Return the [x, y] coordinate for the center point of the cell that contains the specified text.  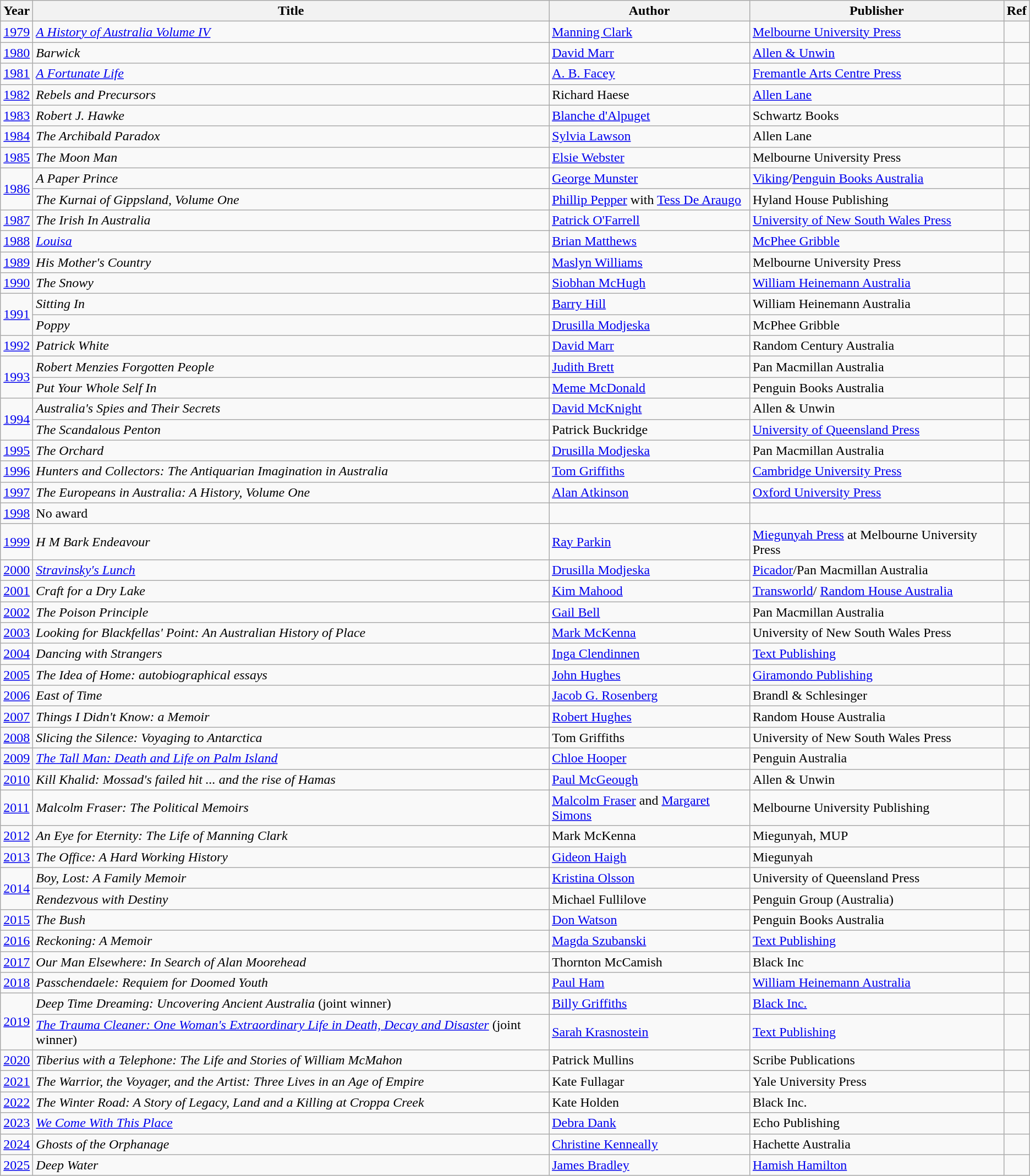
Alan Atkinson [649, 492]
Judith Brett [649, 367]
1986 [17, 189]
Kate Fullagar [649, 1081]
2000 [17, 570]
Elsie Webster [649, 157]
The Bush [291, 920]
Miegunyah Press at Melbourne University Press [876, 541]
Craft for a Dry Lake [291, 591]
2010 [17, 779]
The Scandalous Penton [291, 430]
Hachette Australia [876, 1144]
Phillip Pepper with Tess De Araugo [649, 199]
2002 [17, 612]
The Snowy [291, 283]
Oxford University Press [876, 492]
Random Century Australia [876, 346]
Kristina Olsson [649, 878]
1989 [17, 262]
A Fortunate Life [291, 74]
Boy, Lost: A Family Memoir [291, 878]
1992 [17, 346]
2014 [17, 888]
Meme McDonald [649, 388]
Deep Water [291, 1165]
1990 [17, 283]
Robert Menzies Forgotten People [291, 367]
Magda Szubanski [649, 941]
1984 [17, 136]
Ray Parkin [649, 541]
No award [291, 513]
Michael Fullilove [649, 899]
Patrick Mullins [649, 1060]
Malcolm Fraser and Margaret Simons [649, 807]
2021 [17, 1081]
1998 [17, 513]
Viking/Penguin Books Australia [876, 178]
Hunters and Collectors: The Antiquarian Imagination in Australia [291, 471]
Siobhan McHugh [649, 283]
The Kurnai of Gippsland, Volume One [291, 199]
Title [291, 11]
Don Watson [649, 920]
Robert J. Hawke [291, 116]
Barry Hill [649, 304]
The Winter Road: A Story of Legacy, Land and a Killing at Croppa Creek [291, 1102]
The Archibald Paradox [291, 136]
Poppy [291, 325]
1988 [17, 241]
2005 [17, 675]
Stravinsky's Lunch [291, 570]
2018 [17, 983]
His Mother's Country [291, 262]
Christine Kenneally [649, 1144]
Fremantle Arts Centre Press [876, 74]
Ghosts of the Orphanage [291, 1144]
Picador/Pan Macmillan Australia [876, 570]
The Idea of Home: autobiographical essays [291, 675]
Dancing with Strangers [291, 654]
1979 [17, 32]
Rendezvous with Destiny [291, 899]
Deep Time Dreaming: Uncovering Ancient Australia (joint winner) [291, 1004]
Brian Matthews [649, 241]
Publisher [876, 11]
Chloe Hooper [649, 759]
Author [649, 11]
Melbourne University Publishing [876, 807]
An Eye for Eternity: The Life of Manning Clark [291, 836]
Malcolm Fraser: The Political Memoirs [291, 807]
Penguin Group (Australia) [876, 899]
Patrick O'Farrell [649, 220]
Our Man Elsewhere: In Search of Alan Moorehead [291, 962]
2009 [17, 759]
Kill Khalid: Mossad's failed hit ... and the rise of Hamas [291, 779]
1982 [17, 95]
Yale University Press [876, 1081]
2001 [17, 591]
A Paper Prince [291, 178]
Hyland House Publishing [876, 199]
Random House Australia [876, 717]
Debra Dank [649, 1123]
2017 [17, 962]
1999 [17, 541]
Ref [1017, 11]
2011 [17, 807]
Louisa [291, 241]
James Bradley [649, 1165]
1987 [17, 220]
The Moon Man [291, 157]
Penguin Australia [876, 759]
2016 [17, 941]
Reckoning: A Memoir [291, 941]
We Come With This Place [291, 1123]
The Tall Man: Death and Life on Palm Island [291, 759]
Hamish Hamilton [876, 1165]
1985 [17, 157]
Miegunyah [876, 857]
East of Time [291, 696]
John Hughes [649, 675]
Sitting In [291, 304]
Kate Holden [649, 1102]
2019 [17, 1022]
Put Your Whole Self In [291, 388]
1995 [17, 450]
2012 [17, 836]
Patrick Buckridge [649, 430]
2013 [17, 857]
2022 [17, 1102]
Passchendaele: Requiem for Doomed Youth [291, 983]
Maslyn Williams [649, 262]
1981 [17, 74]
Billy Griffiths [649, 1004]
1993 [17, 377]
Miegunyah, MUP [876, 836]
Sylvia Lawson [649, 136]
Transworld/ Random House Australia [876, 591]
Kim Mahood [649, 591]
1994 [17, 419]
1980 [17, 53]
Gail Bell [649, 612]
Cambridge University Press [876, 471]
2023 [17, 1123]
The Office: A Hard Working History [291, 857]
2020 [17, 1060]
2015 [17, 920]
2007 [17, 717]
Richard Haese [649, 95]
2008 [17, 738]
Paul Ham [649, 983]
Rebels and Precursors [291, 95]
Paul McGeough [649, 779]
The Europeans in Australia: A History, Volume One [291, 492]
Barwick [291, 53]
1991 [17, 315]
2025 [17, 1165]
1983 [17, 116]
The Irish In Australia [291, 220]
Sarah Krasnostein [649, 1032]
2004 [17, 654]
Giramondo Publishing [876, 675]
Looking for Blackfellas' Point: An Australian History of Place [291, 633]
H M Bark Endeavour [291, 541]
2003 [17, 633]
George Munster [649, 178]
A. B. Facey [649, 74]
The Warrior, the Voyager, and the Artist: Three Lives in an Age of Empire [291, 1081]
Manning Clark [649, 32]
Scribe Publications [876, 1060]
The Orchard [291, 450]
1996 [17, 471]
Patrick White [291, 346]
1997 [17, 492]
A History of Australia Volume IV [291, 32]
2024 [17, 1144]
Thornton McCamish [649, 962]
Australia's Spies and Their Secrets [291, 409]
Black Inc [876, 962]
Slicing the Silence: Voyaging to Antarctica [291, 738]
Blanche d'Alpuget [649, 116]
2006 [17, 696]
Gideon Haigh [649, 857]
Brandl & Schlesinger [876, 696]
Tiberius with a Telephone: The Life and Stories of William McMahon [291, 1060]
The Poison Principle [291, 612]
David McKnight [649, 409]
Inga Clendinnen [649, 654]
Echo Publishing [876, 1123]
The Trauma Cleaner: One Woman's Extraordinary Life in Death, Decay and Disaster (joint winner) [291, 1032]
Robert Hughes [649, 717]
Schwartz Books [876, 116]
Things I Didn't Know: a Memoir [291, 717]
Year [17, 11]
Jacob G. Rosenberg [649, 696]
